Identify which cell holds the provided text, then report its [X, Y] central coordinate. 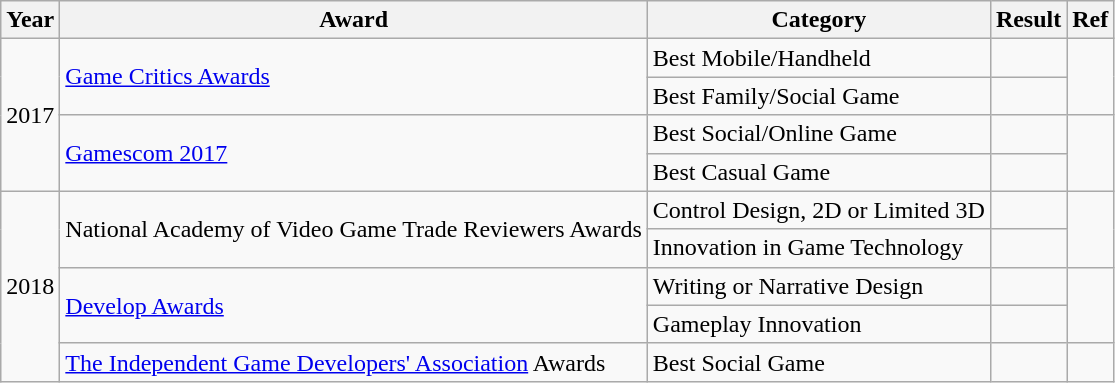
Gamescom 2017 [354, 153]
2017 [30, 115]
Year [30, 20]
Innovation in Game Technology [818, 248]
Best Mobile/Handheld [818, 58]
Category [818, 20]
Writing or Narrative Design [818, 286]
Gameplay Innovation [818, 324]
Control Design, 2D or Limited 3D [818, 210]
Best Social/Online Game [818, 134]
Best Family/Social Game [818, 96]
Best Social Game [818, 362]
2018 [30, 286]
Ref [1090, 20]
National Academy of Video Game Trade Reviewers Awards [354, 229]
The Independent Game Developers' Association Awards [354, 362]
Result [1028, 20]
Award [354, 20]
Develop Awards [354, 305]
Best Casual Game [818, 172]
Game Critics Awards [354, 77]
